Provide the (X, Y) coordinate of the cell's center where the given text is located.  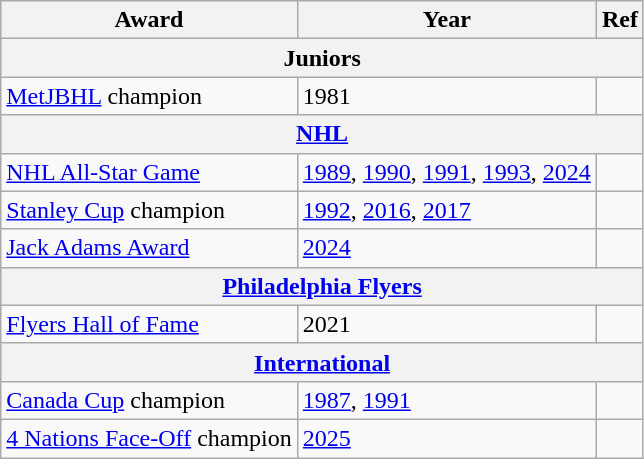
MetJBHL champion (150, 96)
1992, 2016, 2017 (446, 210)
1989, 1990, 1991, 1993, 2024 (446, 172)
4 Nations Face-Off champion (150, 438)
Year (446, 20)
NHL (322, 134)
2021 (446, 324)
Canada Cup champion (150, 400)
1987, 1991 (446, 400)
1981 (446, 96)
Ref (620, 20)
NHL All-Star Game (150, 172)
Award (150, 20)
Flyers Hall of Fame (150, 324)
Juniors (322, 58)
Philadelphia Flyers (322, 286)
2025 (446, 438)
Stanley Cup champion (150, 210)
2024 (446, 248)
International (322, 362)
Jack Adams Award (150, 248)
